For the text-containing cell, return its midpoint in [X, Y] coordinate format. 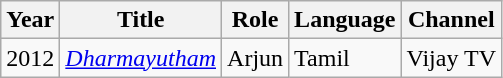
2012 [30, 58]
Dharmayutham [141, 58]
Title [141, 20]
Year [30, 20]
Vijay TV [451, 58]
Arjun [256, 58]
Tamil [345, 58]
Channel [451, 20]
Language [345, 20]
Role [256, 20]
